Extract the (X, Y) coordinate from the center of the cell holding the provided text.  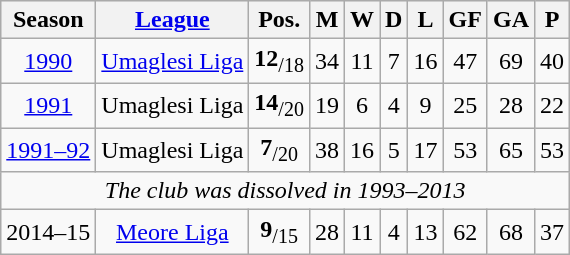
19 (326, 105)
The club was dissolved in 1993–2013 (286, 191)
1990 (48, 61)
1991 (48, 105)
25 (465, 105)
5 (394, 150)
12/18 (280, 61)
34 (326, 61)
1991–92 (48, 150)
Pos. (280, 20)
L (426, 20)
6 (362, 105)
P (552, 20)
GF (465, 20)
9/15 (280, 232)
17 (426, 150)
League (172, 20)
W (362, 20)
14/20 (280, 105)
68 (510, 232)
13 (426, 232)
62 (465, 232)
47 (465, 61)
7 (394, 61)
M (326, 20)
9 (426, 105)
Meore Liga (172, 232)
69 (510, 61)
38 (326, 150)
40 (552, 61)
Season (48, 20)
D (394, 20)
22 (552, 105)
GA (510, 20)
2014–15 (48, 232)
7/20 (280, 150)
37 (552, 232)
65 (510, 150)
